Return (X, Y) of the center of cell containing provided text 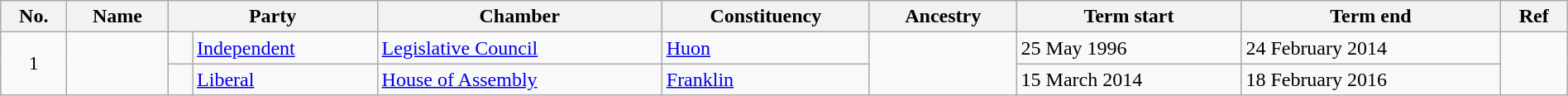
Constituency (766, 17)
Name (117, 17)
24 February 2014 (1371, 48)
House of Assembly (519, 79)
Chamber (519, 17)
Legislative Council (519, 48)
No. (34, 17)
1 (34, 64)
Liberal (285, 79)
Ref (1533, 17)
15 March 2014 (1129, 79)
18 February 2016 (1371, 79)
Huon (766, 48)
Franklin (766, 79)
Independent (285, 48)
25 May 1996 (1129, 48)
Party (273, 17)
Term start (1129, 17)
Term end (1371, 17)
Ancestry (943, 17)
